Extract the [X, Y] coordinate from the center of the cell holding the provided text.  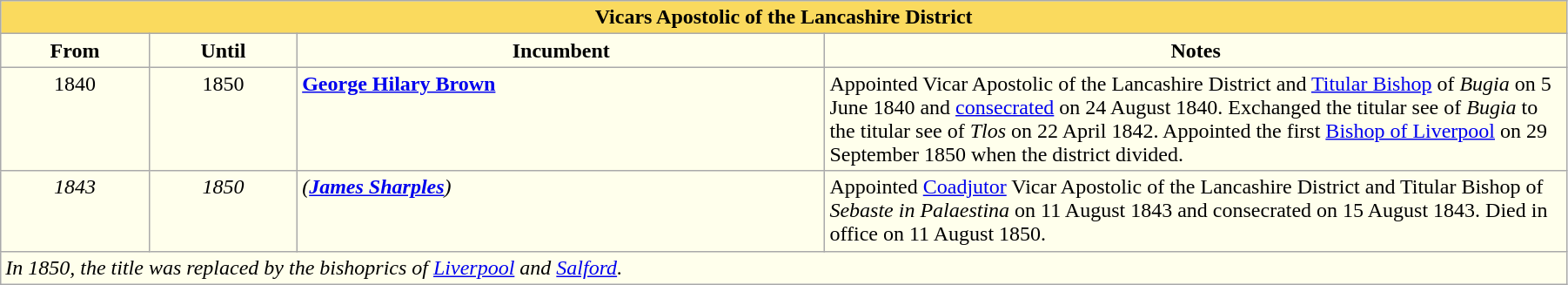
Until [223, 51]
(James Sharples) [561, 211]
1840 [75, 119]
Incumbent [561, 51]
Vicars Apostolic of the Lancashire District [784, 17]
In 1850, the title was replaced by the bishoprics of Liverpool and Salford. [784, 268]
From [75, 51]
George Hilary Brown [561, 119]
Notes [1196, 51]
1843 [75, 211]
